Extract the [x, y] coordinate from the center of the cell holding the provided text.  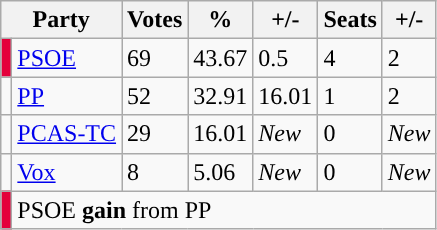
69 [155, 58]
1 [350, 96]
Party [62, 20]
PSOE gain from PP [224, 210]
PCAS-TC [67, 134]
8 [155, 172]
0.5 [286, 58]
Votes [155, 20]
4 [350, 58]
PSOE [67, 58]
29 [155, 134]
43.67 [220, 58]
Vox [67, 172]
32.91 [220, 96]
% [220, 20]
5.06 [220, 172]
Seats [350, 20]
52 [155, 96]
PP [67, 96]
